For the text-containing cell, return its midpoint in (x, y) coordinate format. 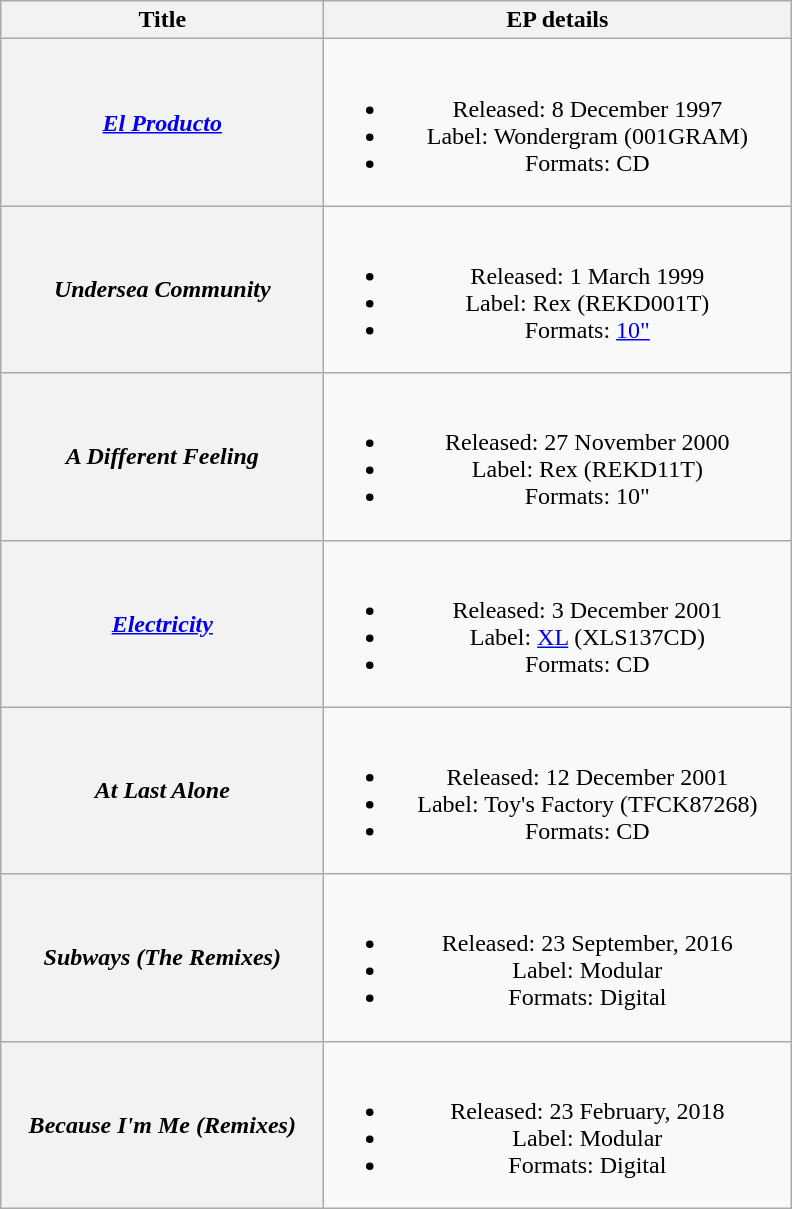
Undersea Community (162, 290)
At Last Alone (162, 790)
Released: 12 December 2001Label: Toy's Factory (TFCK87268)Formats: CD (558, 790)
Subways (The Remixes) (162, 958)
Title (162, 20)
A Different Feeling (162, 456)
EP details (558, 20)
Released: 1 March 1999Label: Rex (REKD001T)Formats: 10" (558, 290)
Because I'm Me (Remixes) (162, 1124)
Released: 3 December 2001Label: XL (XLS137CD)Formats: CD (558, 624)
Released: 27 November 2000Label: Rex (REKD11T)Formats: 10" (558, 456)
Released: 23 September, 2016Label: ModularFormats: Digital (558, 958)
El Producto (162, 122)
Released: 23 February, 2018Label: ModularFormats: Digital (558, 1124)
Released: 8 December 1997Label: Wondergram (001GRAM)Formats: CD (558, 122)
Electricity (162, 624)
